Output the [x, y] coordinate of the center of the cell containing the given text.  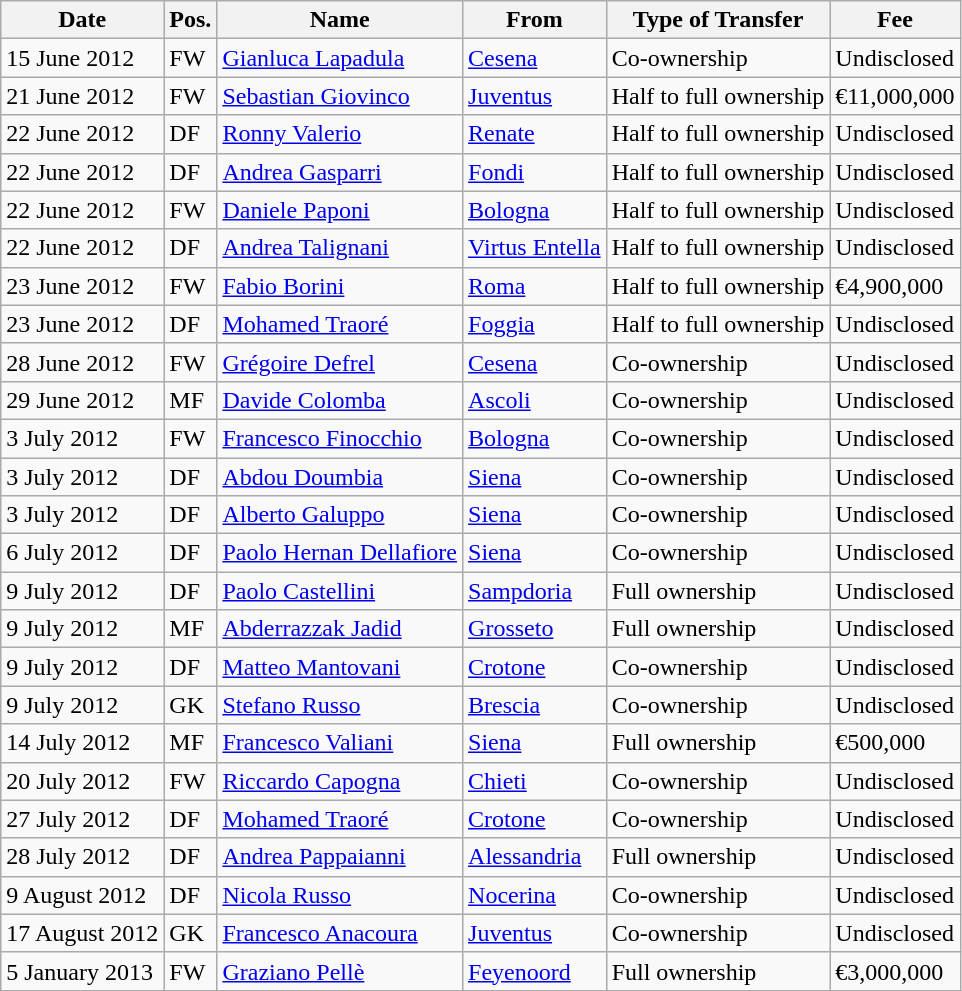
Alessandria [535, 857]
Riccardo Capogna [340, 781]
Ronny Valerio [340, 134]
From [535, 20]
Paolo Castellini [340, 591]
Alberto Galuppo [340, 515]
5 January 2013 [82, 971]
Andrea Talignani [340, 248]
Abderrazzak Jadid [340, 629]
€500,000 [895, 743]
14 July 2012 [82, 743]
9 August 2012 [82, 895]
Feyenoord [535, 971]
Virtus Entella [535, 248]
28 July 2012 [82, 857]
Foggia [535, 324]
17 August 2012 [82, 933]
Date [82, 20]
Stefano Russo [340, 705]
Grosseto [535, 629]
Francesco Finocchio [340, 438]
Pos. [190, 20]
20 July 2012 [82, 781]
€4,900,000 [895, 286]
Matteo Mantovani [340, 667]
27 July 2012 [82, 819]
Grégoire Defrel [340, 362]
Renate [535, 134]
Brescia [535, 705]
Francesco Valiani [340, 743]
Sampdoria [535, 591]
Abdou Doumbia [340, 477]
Name [340, 20]
Nocerina [535, 895]
Fee [895, 20]
Andrea Pappaianni [340, 857]
€11,000,000 [895, 96]
28 June 2012 [82, 362]
Fabio Borini [340, 286]
Roma [535, 286]
Sebastian Giovinco [340, 96]
Paolo Hernan Dellafiore [340, 553]
21 June 2012 [82, 96]
Nicola Russo [340, 895]
6 July 2012 [82, 553]
€3,000,000 [895, 971]
29 June 2012 [82, 400]
Type of Transfer [718, 20]
15 June 2012 [82, 58]
Graziano Pellè [340, 971]
Francesco Anacoura [340, 933]
Andrea Gasparri [340, 172]
Davide Colomba [340, 400]
Gianluca Lapadula [340, 58]
Ascoli [535, 400]
Chieti [535, 781]
Fondi [535, 172]
Daniele Paponi [340, 210]
